Detect which cell encompasses the target text, then output its (x, y) center coordinate. 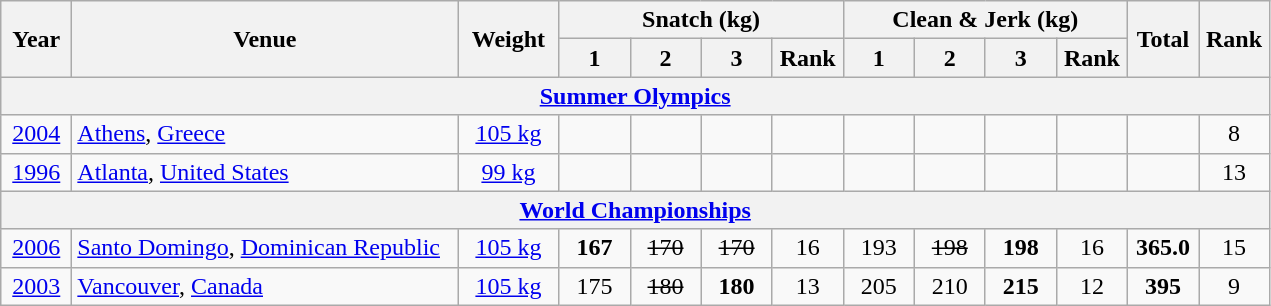
Athens, Greece (265, 134)
Year (36, 39)
12 (1092, 286)
9 (1234, 286)
Summer Olympics (636, 96)
8 (1234, 134)
1996 (36, 172)
Snatch (kg) (701, 20)
395 (1162, 286)
167 (594, 248)
99 kg (508, 172)
Santo Domingo, Dominican Republic (265, 248)
2004 (36, 134)
2006 (36, 248)
Venue (265, 39)
Total (1162, 39)
15 (1234, 248)
210 (950, 286)
193 (878, 248)
Vancouver, Canada (265, 286)
Weight (508, 39)
175 (594, 286)
World Championships (636, 210)
205 (878, 286)
215 (1020, 286)
Clean & Jerk (kg) (985, 20)
Atlanta, United States (265, 172)
365.0 (1162, 248)
2003 (36, 286)
